Capture the cell that displays the provided text and extract its (x, y) central coordinate. 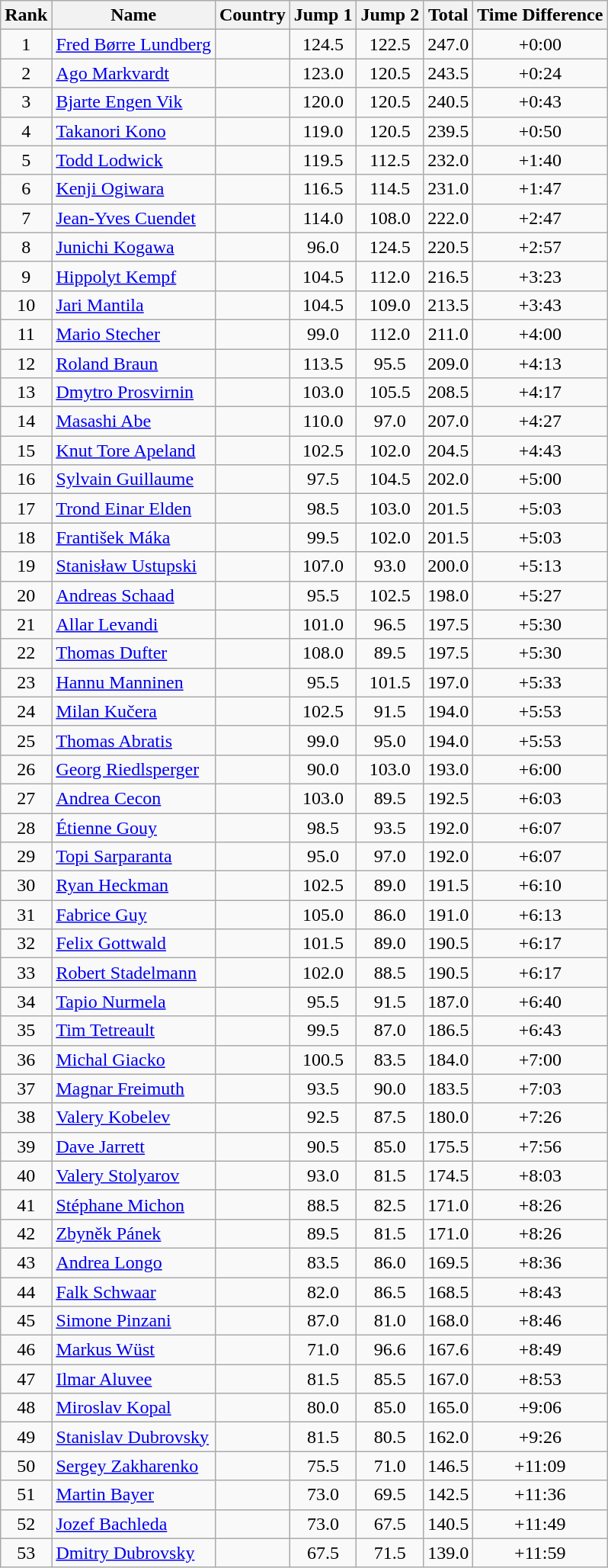
191.5 (448, 886)
142.5 (448, 1495)
35 (26, 1031)
122.5 (390, 44)
+6:03 (540, 798)
25 (26, 740)
Junichi Kogawa (134, 247)
5 (26, 160)
169.5 (448, 1262)
Fred Børre Lundberg (134, 44)
Jump 1 (323, 15)
116.5 (323, 189)
Thomas Abratis (134, 740)
12 (26, 364)
112.5 (390, 160)
Miroslav Kopal (134, 1408)
+11:49 (540, 1524)
31 (26, 915)
90.5 (323, 1146)
213.5 (448, 305)
Name (134, 15)
87.5 (390, 1117)
146.5 (448, 1466)
6 (26, 189)
174.5 (448, 1175)
Jari Mantila (134, 305)
105.5 (390, 393)
Tapio Nurmela (134, 1002)
50 (26, 1466)
Trond Einar Elden (134, 508)
162.0 (448, 1437)
32 (26, 944)
15 (26, 451)
165.0 (448, 1408)
13 (26, 393)
200.0 (448, 566)
3 (26, 102)
41 (26, 1204)
Sergey Zakharenko (134, 1466)
Valery Stolyarov (134, 1175)
23 (26, 682)
183.5 (448, 1089)
33 (26, 973)
+1:40 (540, 160)
+4:27 (540, 422)
97.5 (323, 479)
20 (26, 595)
Total (448, 15)
38 (26, 1117)
184.0 (448, 1060)
197.0 (448, 682)
247.0 (448, 44)
123.0 (323, 73)
114.5 (390, 189)
52 (26, 1524)
193.0 (448, 769)
7 (26, 218)
11 (26, 334)
96.6 (390, 1350)
+2:47 (540, 218)
Andreas Schaad (134, 595)
Takanori Kono (134, 131)
71.5 (390, 1553)
204.5 (448, 451)
Ilmar Aluvee (134, 1379)
82.0 (323, 1292)
+8:46 (540, 1321)
139.0 (448, 1553)
Thomas Dufter (134, 653)
187.0 (448, 1002)
Stéphane Michon (134, 1204)
+7:00 (540, 1060)
167.0 (448, 1379)
69.5 (390, 1495)
+0:00 (540, 44)
43 (26, 1262)
+3:23 (540, 276)
96.5 (390, 624)
85.5 (390, 1379)
75.5 (323, 1466)
209.0 (448, 364)
Jump 2 (390, 15)
105.0 (323, 915)
+9:26 (540, 1437)
51 (26, 1495)
Simone Pinzani (134, 1321)
Masashi Abe (134, 422)
239.5 (448, 131)
24 (26, 711)
28 (26, 827)
18 (26, 537)
Country (252, 15)
27 (26, 798)
110.0 (323, 422)
29 (26, 857)
4 (26, 131)
191.0 (448, 915)
119.5 (323, 160)
175.5 (448, 1146)
+6:40 (540, 1002)
+5:33 (540, 682)
140.5 (448, 1524)
114.0 (323, 218)
Time Difference (540, 15)
243.5 (448, 73)
Hannu Manninen (134, 682)
42 (26, 1233)
216.5 (448, 276)
10 (26, 305)
+2:57 (540, 247)
207.0 (448, 422)
Hippolyt Kempf (134, 276)
9 (26, 276)
+0:43 (540, 102)
Étienne Gouy (134, 827)
Allar Levandi (134, 624)
Stanislav Dubrovsky (134, 1437)
86.5 (390, 1292)
Stanisław Ustupski (134, 566)
119.0 (323, 131)
+7:56 (540, 1146)
120.0 (323, 102)
82.5 (390, 1204)
186.5 (448, 1031)
František Máka (134, 537)
+8:43 (540, 1292)
198.0 (448, 595)
107.0 (323, 566)
17 (26, 508)
40 (26, 1175)
Andrea Cecon (134, 798)
109.0 (390, 305)
44 (26, 1292)
Sylvain Guillaume (134, 479)
Fabrice Guy (134, 915)
Topi Sarparanta (134, 857)
Roland Braun (134, 364)
211.0 (448, 334)
208.5 (448, 393)
+4:43 (540, 451)
45 (26, 1321)
232.0 (448, 160)
+5:00 (540, 479)
+0:50 (540, 131)
Ryan Heckman (134, 886)
2 (26, 73)
+3:43 (540, 305)
49 (26, 1437)
14 (26, 422)
113.5 (323, 364)
48 (26, 1408)
80.5 (390, 1437)
222.0 (448, 218)
Dave Jarrett (134, 1146)
+6:00 (540, 769)
+0:24 (540, 73)
+5:13 (540, 566)
Michal Giacko (134, 1060)
Jozef Bachleda (134, 1524)
80.0 (323, 1408)
Falk Schwaar (134, 1292)
Ago Markvardt (134, 73)
1 (26, 44)
Todd Lodwick (134, 160)
+4:00 (540, 334)
+4:17 (540, 393)
96.0 (323, 247)
36 (26, 1060)
Jean-Yves Cuendet (134, 218)
Andrea Longo (134, 1262)
+8:36 (540, 1262)
100.5 (323, 1060)
+8:49 (540, 1350)
39 (26, 1146)
37 (26, 1089)
Valery Kobelev (134, 1117)
16 (26, 479)
+5:27 (540, 595)
Rank (26, 15)
+6:13 (540, 915)
Felix Gottwald (134, 944)
Zbyněk Pánek (134, 1233)
Georg Riedlsperger (134, 769)
220.5 (448, 247)
240.5 (448, 102)
Dmytro Prosvirnin (134, 393)
Robert Stadelmann (134, 973)
53 (26, 1553)
22 (26, 653)
168.0 (448, 1321)
Bjarte Engen Vik (134, 102)
+7:26 (540, 1117)
+11:09 (540, 1466)
8 (26, 247)
+8:53 (540, 1379)
Milan Kučera (134, 711)
Kenji Ogiwara (134, 189)
26 (26, 769)
+9:06 (540, 1408)
168.5 (448, 1292)
101.0 (323, 624)
81.0 (390, 1321)
167.6 (448, 1350)
Markus Wüst (134, 1350)
+1:47 (540, 189)
Martin Bayer (134, 1495)
+11:36 (540, 1495)
231.0 (448, 189)
19 (26, 566)
+11:59 (540, 1553)
202.0 (448, 479)
34 (26, 1002)
Mario Stecher (134, 334)
92.5 (323, 1117)
+6:10 (540, 886)
Tim Tetreault (134, 1031)
Dmitry Dubrovsky (134, 1553)
46 (26, 1350)
180.0 (448, 1117)
+8:03 (540, 1175)
30 (26, 886)
47 (26, 1379)
+4:13 (540, 364)
192.5 (448, 798)
+6:43 (540, 1031)
Knut Tore Apeland (134, 451)
+7:03 (540, 1089)
Magnar Freimuth (134, 1089)
21 (26, 624)
